Identify which cell holds the provided text, then report its [X, Y] central coordinate. 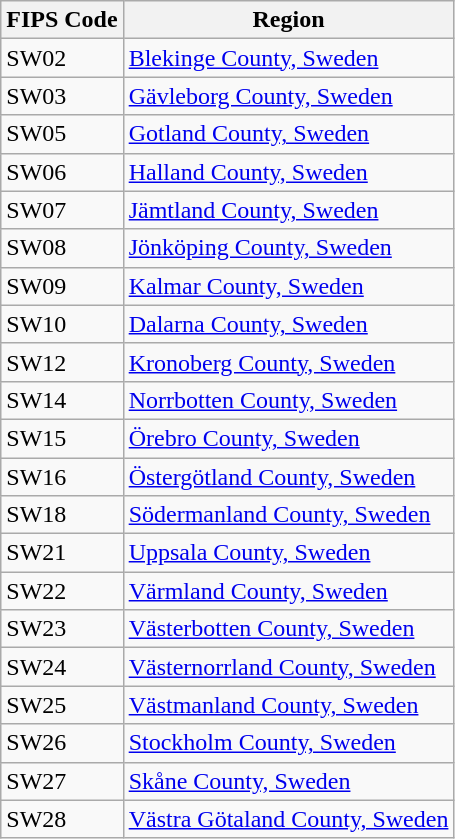
Örebro County, Sweden [288, 438]
Halland County, Sweden [288, 172]
Norrbotten County, Sweden [288, 400]
SW03 [62, 96]
Västmanland County, Sweden [288, 705]
Gävleborg County, Sweden [288, 96]
SW23 [62, 629]
SW07 [62, 210]
SW02 [62, 58]
Östergötland County, Sweden [288, 477]
Kalmar County, Sweden [288, 286]
SW27 [62, 781]
Värmland County, Sweden [288, 591]
SW18 [62, 515]
SW16 [62, 477]
Västerbotten County, Sweden [288, 629]
SW26 [62, 743]
SW09 [62, 286]
Södermanland County, Sweden [288, 515]
Västernorrland County, Sweden [288, 667]
Dalarna County, Sweden [288, 324]
SW14 [62, 400]
SW06 [62, 172]
SW24 [62, 667]
SW22 [62, 591]
Skåne County, Sweden [288, 781]
Västra Götaland County, Sweden [288, 819]
Jämtland County, Sweden [288, 210]
Jönköping County, Sweden [288, 248]
SW08 [62, 248]
Kronoberg County, Sweden [288, 362]
Region [288, 20]
SW10 [62, 324]
FIPS Code [62, 20]
Stockholm County, Sweden [288, 743]
SW12 [62, 362]
SW25 [62, 705]
Uppsala County, Sweden [288, 553]
SW21 [62, 553]
SW05 [62, 134]
SW28 [62, 819]
Blekinge County, Sweden [288, 58]
SW15 [62, 438]
Gotland County, Sweden [288, 134]
